From the cell containing the given text, extract its center point as (x, y) coordinate. 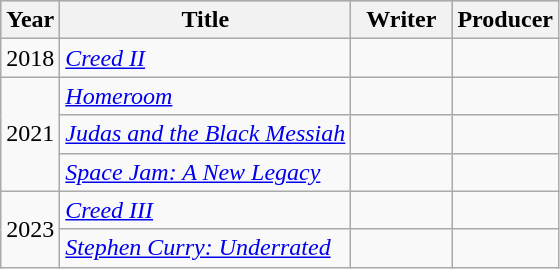
Creed III (206, 210)
Creed II (206, 58)
Homeroom (206, 96)
Judas and the Black Messiah (206, 134)
Writer (402, 20)
Title (206, 20)
Year (30, 20)
Space Jam: A New Legacy (206, 172)
Producer (506, 20)
2021 (30, 134)
2018 (30, 58)
2023 (30, 229)
Stephen Curry: Underrated (206, 248)
